Capture the cell that displays the provided text and extract its [X, Y] central coordinate. 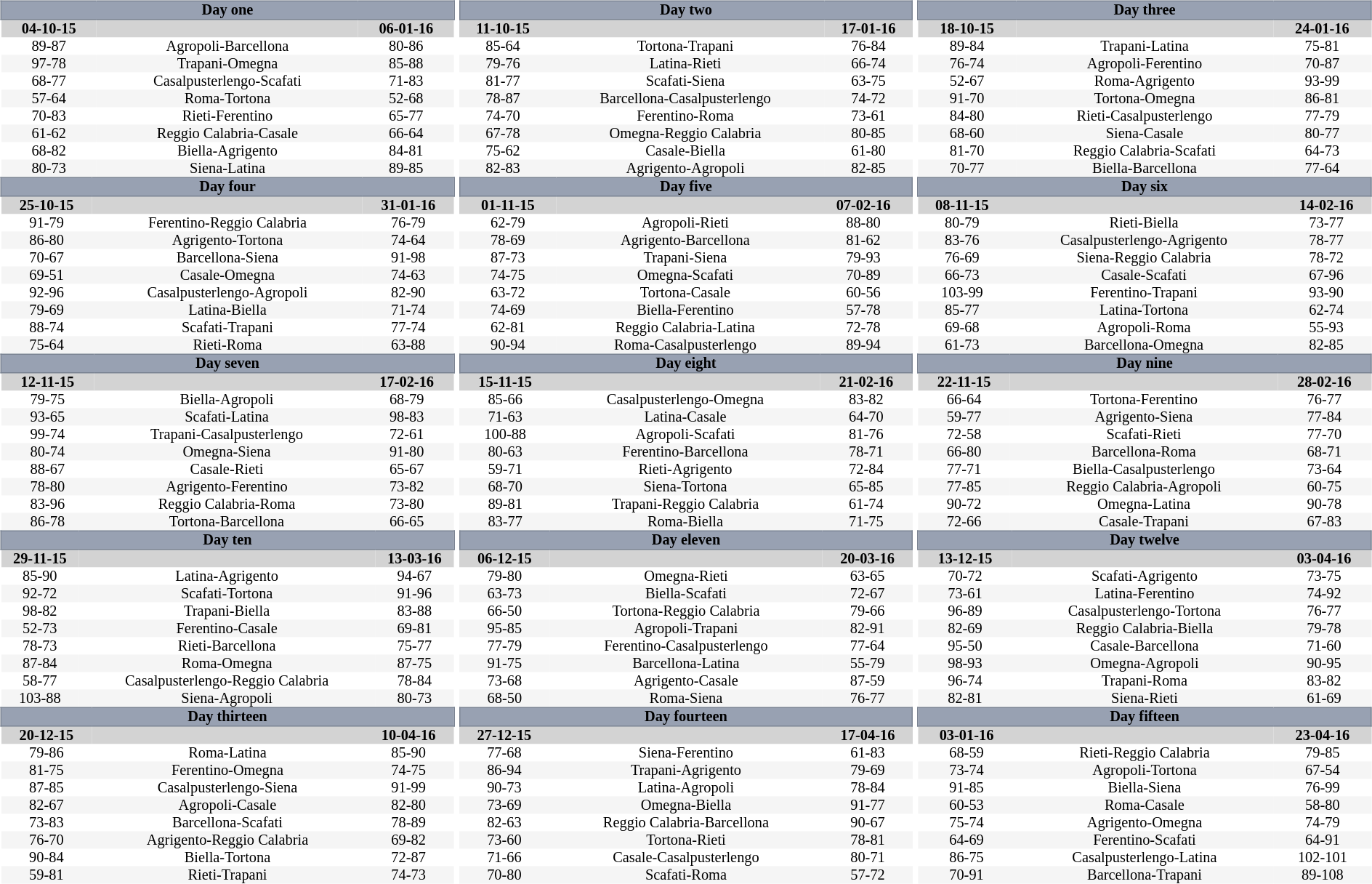
Tortona-Rieti [686, 840]
Agropoli-Casale [228, 805]
Tortona-Reggio Calabria [686, 611]
69-51 [47, 275]
80-77 [1323, 134]
78-80 [47, 487]
63-72 [507, 292]
72-58 [964, 435]
Trapani-Biella [227, 611]
Tortona-Barcellona [227, 522]
76-84 [868, 47]
73-68 [504, 680]
Roma-Omegna [227, 663]
89-94 [863, 345]
Scafati-Rieti [1144, 435]
72-61 [407, 435]
74-92 [1324, 593]
Day eight [686, 363]
52-73 [39, 628]
Casale-Barcellona [1145, 646]
75-62 [503, 151]
91-70 [967, 99]
73-60 [504, 840]
97-78 [49, 64]
82-69 [965, 628]
Biella-Ferentino [686, 310]
Barcellona-Casalpusterlengo [685, 99]
92-96 [47, 292]
79-86 [47, 753]
72-84 [866, 470]
84-81 [406, 151]
94-67 [414, 576]
74-72 [868, 99]
13-03-16 [414, 558]
80-79 [962, 222]
61-74 [866, 505]
58-77 [39, 680]
Reggio Calabria-Barcellona [686, 823]
68-77 [49, 81]
80-71 [868, 858]
Agrigento-Ferentino [227, 487]
83-77 [505, 522]
77-84 [1324, 417]
73-77 [1327, 222]
59-71 [505, 470]
Barcellona-Omegna [1144, 345]
Biella-Casalpusterlengo [1144, 470]
71-66 [504, 858]
Rieti-Trapani [228, 875]
79-76 [503, 64]
77-68 [504, 753]
Roma-Agrigento [1145, 81]
85-88 [406, 64]
61-83 [868, 753]
60-53 [967, 805]
67-54 [1323, 771]
Siena-Latina [227, 169]
14-02-16 [1327, 205]
88-80 [863, 222]
Ferentino-Casalpusterlengo [686, 646]
61-69 [1324, 698]
66-74 [868, 64]
64-69 [967, 840]
Biella-Tortona [228, 858]
90-94 [507, 345]
65-67 [407, 470]
Rieti-Barcellona [227, 646]
61-80 [868, 151]
Latina-Agropoli [686, 788]
89-85 [406, 169]
86-80 [47, 240]
85-77 [962, 310]
81-77 [503, 81]
90-78 [1324, 505]
Reggio Calabria-Latina [686, 327]
59-81 [47, 875]
72-87 [408, 858]
91-96 [414, 593]
Ferentino-Trapani [1144, 292]
81-76 [866, 435]
Scafati-Agrigento [1145, 576]
71-60 [1324, 646]
Biella-Barcellona [1145, 169]
96-89 [965, 611]
Omegna-Scafati [686, 275]
Day five [686, 187]
Agropoli-Rieti [686, 222]
Casalpusterlengo-Reggio Calabria [227, 680]
Agrigento-Reggio Calabria [228, 840]
75-77 [414, 646]
Reggio Calabria-Scafati [1145, 151]
17-01-16 [868, 29]
82-83 [503, 169]
68-82 [49, 151]
83-76 [962, 240]
Trapani-Siena [686, 257]
79-93 [863, 257]
89-81 [505, 505]
Barcellona-Siena [227, 257]
Day thirteen [227, 717]
Biella-Scafati [686, 593]
68-71 [1324, 452]
Agrigento-Siena [1144, 417]
81-70 [967, 151]
Siena-Tortona [685, 487]
77-74 [408, 327]
Roma-Casalpusterlengo [686, 345]
87-59 [867, 680]
20-03-16 [867, 558]
52-67 [967, 81]
Agropoli-Ferentino [1145, 64]
60-75 [1324, 487]
91-99 [408, 788]
67-83 [1324, 522]
Latina-Agrigento [227, 576]
17-04-16 [868, 736]
75-81 [1323, 47]
Rieti-Agrigento [685, 470]
Barcellona-Roma [1144, 452]
Siena-Ferentino [686, 753]
93-65 [47, 417]
86-94 [504, 771]
Trapani-Omegna [227, 64]
Casale-Trapani [1144, 522]
29-11-15 [39, 558]
01-11-15 [507, 205]
69-82 [408, 840]
99-74 [47, 435]
Omegna-Siena [227, 452]
Day fourteen [686, 717]
Trapani-Latina [1145, 47]
08-11-15 [962, 205]
Rieti-Reggio Calabria [1145, 753]
55-93 [1327, 327]
95-85 [504, 628]
82-80 [408, 805]
Siena-Reggio Calabria [1144, 257]
62-81 [507, 327]
66-50 [504, 611]
70-80 [504, 875]
Agrigento-Omegna [1145, 823]
Latina-Rieti [685, 64]
86-75 [967, 858]
Casalpusterlengo-Scafati [227, 81]
21-02-16 [866, 382]
66-73 [962, 275]
68-79 [407, 400]
04-10-15 [49, 29]
Latina-Tortona [1144, 310]
Roma-Biella [685, 522]
Reggio Calabria-Casale [227, 134]
66-65 [407, 522]
Omegna-Latina [1144, 505]
103-88 [39, 698]
73-74 [967, 771]
Agropoli-Barcellona [227, 47]
73-69 [504, 805]
63-75 [868, 81]
64-73 [1323, 151]
76-70 [47, 840]
11-10-15 [503, 29]
98-82 [39, 611]
Trapani-Reggio Calabria [685, 505]
58-80 [1323, 805]
70-83 [49, 116]
61-73 [962, 345]
87-73 [507, 257]
12-11-15 [47, 382]
91-77 [868, 805]
72-78 [863, 327]
28-02-16 [1324, 382]
72-66 [964, 522]
Latina-Casale [685, 417]
71-83 [406, 81]
79-78 [1324, 628]
73-80 [407, 505]
Casale-Rieti [227, 470]
82-67 [47, 805]
74-79 [1323, 823]
06-12-15 [504, 558]
77-71 [964, 470]
78-69 [507, 240]
Biella-Agropoli [227, 400]
18-10-15 [967, 29]
Casale-Scafati [1144, 275]
93-99 [1323, 81]
Scafati-Trapani [227, 327]
Trapani-Agrigento [686, 771]
64-91 [1323, 840]
Agropoli-Tortona [1145, 771]
69-68 [962, 327]
91-80 [407, 452]
74-70 [503, 116]
74-73 [408, 875]
80-86 [406, 47]
Casalpusterlengo-Agrigento [1144, 240]
Ferentino-Omegna [228, 771]
103-99 [962, 292]
63-88 [408, 345]
73-82 [407, 487]
74-63 [408, 275]
Reggio Calabria-Agropoli [1144, 487]
Agropoli-Trapani [686, 628]
Omegna-Agropoli [1145, 663]
Scafati-Tortona [227, 593]
10-04-16 [408, 736]
63-65 [867, 576]
57-72 [868, 875]
Roma-Tortona [227, 99]
67-78 [503, 134]
91-75 [504, 663]
73-75 [1324, 576]
Day eleven [686, 540]
Rieti-Casalpusterlengo [1145, 116]
60-56 [863, 292]
Day four [227, 187]
Barcellona-Latina [686, 663]
91-85 [967, 788]
63-73 [504, 593]
17-02-16 [407, 382]
Roma-Latina [228, 753]
Casale-Omegna [227, 275]
06-01-16 [406, 29]
74-69 [507, 310]
Day two [686, 10]
83-88 [414, 611]
77-70 [1324, 435]
03-01-16 [967, 736]
77-85 [964, 487]
27-12-15 [504, 736]
Latina-Ferentino [1145, 593]
90-84 [47, 858]
80-74 [47, 452]
Tortona-Casale [686, 292]
76-74 [967, 64]
71-63 [505, 417]
Barcellona-Scafati [228, 823]
Agropoli-Scafati [685, 435]
Siena-Rieti [1145, 698]
81-62 [863, 240]
80-63 [505, 452]
64-70 [866, 417]
Agrigento-Tortona [227, 240]
90-73 [504, 788]
68-60 [967, 134]
Omegna-Biella [686, 805]
Casalpusterlengo-Omegna [685, 400]
76-79 [408, 222]
70-89 [863, 275]
Casalpusterlengo-Tortona [1145, 611]
Rieti-Roma [227, 345]
82-91 [867, 628]
20-12-15 [47, 736]
96-74 [965, 680]
Trapani-Casalpusterlengo [227, 435]
68-59 [967, 753]
57-78 [863, 310]
79-80 [504, 576]
95-50 [965, 646]
76-69 [962, 257]
Casale-Casalpusterlengo [686, 858]
Ferentino-Roma [685, 116]
24-01-16 [1323, 29]
79-85 [1323, 753]
73-83 [47, 823]
Ferentino-Reggio Calabria [227, 222]
78-71 [866, 452]
25-10-15 [47, 205]
Agrigento-Agropoli [685, 169]
Casalpusterlengo-Latina [1145, 858]
70-87 [1323, 64]
Ferentino-Scafati [1145, 840]
100-88 [505, 435]
74-64 [408, 240]
Day twelve [1145, 540]
59-77 [964, 417]
75-74 [967, 823]
Agrigento-Casale [686, 680]
Day ten [227, 540]
85-66 [505, 400]
85-64 [503, 47]
Day one [227, 10]
62-79 [507, 222]
Latina-Biella [227, 310]
102-101 [1323, 858]
80-85 [868, 134]
03-04-16 [1324, 558]
61-62 [49, 134]
Day six [1145, 187]
82-81 [965, 698]
Trapani-Roma [1145, 680]
92-72 [39, 593]
Scafati-Siena [685, 81]
Roma-Casale [1145, 805]
65-85 [866, 487]
15-11-15 [505, 382]
98-83 [407, 417]
70-91 [967, 875]
13-12-15 [965, 558]
66-80 [964, 452]
Ferentino-Barcellona [685, 452]
65-77 [406, 116]
Omegna-Rieti [686, 576]
52-68 [406, 99]
Reggio Calabria-Roma [227, 505]
Agrigento-Barcellona [686, 240]
76-99 [1323, 788]
Siena-Casale [1145, 134]
31-01-16 [408, 205]
91-79 [47, 222]
Biella-Agrigento [227, 151]
78-73 [39, 646]
87-75 [414, 663]
90-95 [1324, 663]
Rieti-Ferentino [227, 116]
Tortona-Trapani [685, 47]
81-75 [47, 771]
23-04-16 [1323, 736]
Day fifteen [1145, 717]
78-72 [1327, 257]
72-67 [867, 593]
88-67 [47, 470]
82-63 [504, 823]
93-90 [1327, 292]
Roma-Siena [686, 698]
79-66 [867, 611]
Reggio Calabria-Biella [1145, 628]
86-81 [1323, 99]
89-87 [49, 47]
89-84 [967, 47]
Biella-Siena [1145, 788]
83-96 [47, 505]
Siena-Agropoli [227, 698]
Scafati-Roma [686, 875]
90-67 [868, 823]
78-81 [868, 840]
70-72 [965, 576]
98-93 [965, 663]
62-74 [1327, 310]
70-67 [47, 257]
Tortona-Ferentino [1144, 400]
73-64 [1324, 470]
86-78 [47, 522]
55-79 [867, 663]
Omegna-Reggio Calabria [685, 134]
71-75 [866, 522]
Ferentino-Casale [227, 628]
Barcellona-Trapani [1145, 875]
57-64 [49, 99]
75-64 [47, 345]
68-50 [504, 698]
78-87 [503, 99]
78-77 [1327, 240]
87-84 [39, 663]
78-89 [408, 823]
Day nine [1145, 363]
07-02-16 [863, 205]
Casale-Biella [685, 151]
Day seven [227, 363]
82-90 [408, 292]
Agropoli-Roma [1144, 327]
68-70 [505, 487]
Day three [1145, 10]
71-74 [408, 310]
90-72 [964, 505]
88-74 [47, 327]
69-81 [414, 628]
Scafati-Latina [227, 417]
84-80 [967, 116]
70-77 [967, 169]
Casalpusterlengo-Siena [228, 788]
22-11-15 [964, 382]
67-96 [1327, 275]
Casalpusterlengo-Agropoli [227, 292]
89-108 [1323, 875]
91-98 [408, 257]
79-75 [47, 400]
Tortona-Omegna [1145, 99]
Rieti-Biella [1144, 222]
87-85 [47, 788]
